Detect which cell encompasses the target text, then output its (x, y) center coordinate. 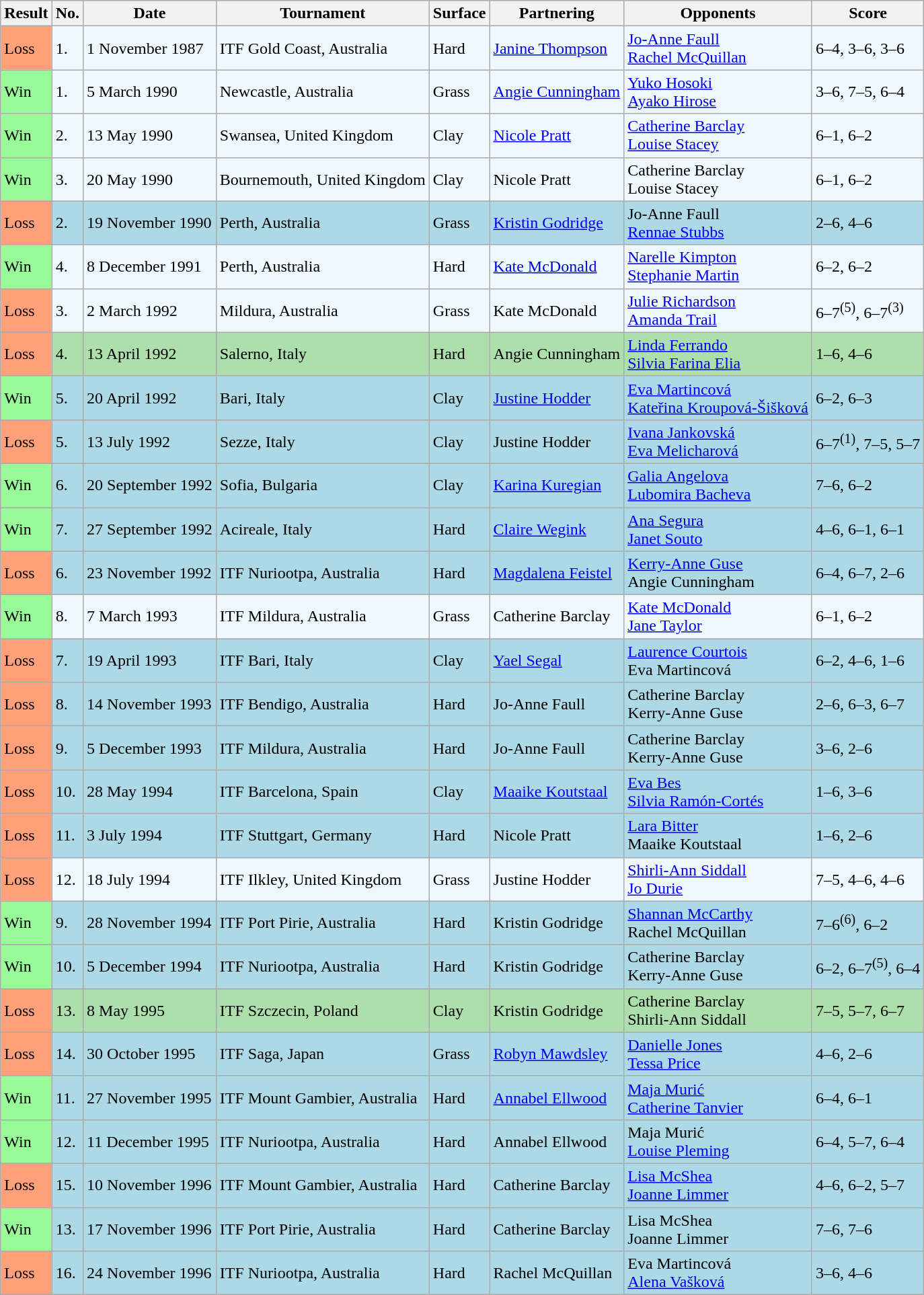
Eva Martincová Alena Vašková (718, 1273)
Shirli-Ann Siddall Jo Durie (718, 879)
11 December 1995 (150, 1142)
7–5, 5–7, 6–7 (868, 1010)
6–4, 6–7, 2–6 (868, 573)
ITF Gold Coast, Australia (323, 48)
Kerry-Anne Guse Angie Cunningham (718, 573)
Acireale, Italy (323, 528)
Lara Bitter Maaike Koutstaal (718, 835)
Claire Wegink (557, 528)
7–6, 7–6 (868, 1229)
5 March 1990 (150, 91)
1–6, 2–6 (868, 835)
8 December 1991 (150, 266)
Maja Murić Louise Pleming (718, 1142)
14. (67, 1054)
Result (26, 13)
Score (868, 13)
13 May 1990 (150, 136)
Laurence Courtois Eva Martincová (718, 660)
Eva Bes Silvia Ramón-Cortés (718, 792)
20 September 1992 (150, 485)
ITF Saga, Japan (323, 1054)
7–6(6), 6–2 (868, 923)
Opponents (718, 13)
Surface (459, 13)
No. (67, 13)
17 November 1996 (150, 1229)
Swansea, United Kingdom (323, 136)
Yuko Hosoki Ayako Hirose (718, 91)
13 July 1992 (150, 441)
23 November 1992 (150, 573)
ITF Stuttgart, Germany (323, 835)
Shannan McCarthy Rachel McQuillan (718, 923)
Maja Murić Catherine Tanvier (718, 1097)
Galia Angelova Lubomira Bacheva (718, 485)
7–5, 4–6, 4–6 (868, 879)
Rachel McQuillan (557, 1273)
Sofia, Bulgaria (323, 485)
Tournament (323, 13)
4–6, 6–2, 5–7 (868, 1185)
Yael Segal (557, 660)
Maaike Koutstaal (557, 792)
6–2, 6–7(5), 6–4 (868, 967)
15. (67, 1185)
27 September 1992 (150, 528)
3–6, 4–6 (868, 1273)
6–4, 3–6, 3–6 (868, 48)
Danielle Jones Tessa Price (718, 1054)
Mildura, Australia (323, 311)
5 December 1994 (150, 967)
6–4, 6–1 (868, 1097)
Ivana Jankovská Eva Melicharová (718, 441)
2–6, 6–3, 6–7 (868, 705)
19 November 1990 (150, 223)
ITF Szczecin, Poland (323, 1010)
Partnering (557, 13)
4–6, 6–1, 6–1 (868, 528)
ITF Ilkley, United Kingdom (323, 879)
5 December 1993 (150, 748)
28 May 1994 (150, 792)
ITF Bari, Italy (323, 660)
8 May 1995 (150, 1010)
24 November 1996 (150, 1273)
14 November 1993 (150, 705)
19 April 1993 (150, 660)
1 November 1987 (150, 48)
Jo-Anne Faull Rachel McQuillan (718, 48)
6–2, 6–2 (868, 266)
13 April 1992 (150, 354)
Bari, Italy (323, 398)
Date (150, 13)
20 May 1990 (150, 179)
3–6, 2–6 (868, 748)
3 July 1994 (150, 835)
16. (67, 1273)
ITF Barcelona, Spain (323, 792)
Linda Ferrando Silvia Farina Elia (718, 354)
Karina Kuregian (557, 485)
Magdalena Feistel (557, 573)
3–6, 7–5, 6–4 (868, 91)
1–6, 3–6 (868, 792)
Newcastle, Australia (323, 91)
20 April 1992 (150, 398)
Salerno, Italy (323, 354)
Ana Segura Janet Souto (718, 528)
1–6, 4–6 (868, 354)
6–2, 6–3 (868, 398)
6–7(1), 7–5, 5–7 (868, 441)
6–7(5), 6–7(3) (868, 311)
6–4, 5–7, 6–4 (868, 1142)
Catherine Barclay Shirli-Ann Siddall (718, 1010)
7 March 1993 (150, 617)
4–6, 2–6 (868, 1054)
10 November 1996 (150, 1185)
Jo-Anne Faull Rennae Stubbs (718, 223)
6–2, 4–6, 1–6 (868, 660)
Janine Thompson (557, 48)
ITF Bendigo, Australia (323, 705)
Narelle Kimpton Stephanie Martin (718, 266)
7–6, 6–2 (868, 485)
28 November 1994 (150, 923)
2 March 1992 (150, 311)
Julie Richardson Amanda Trail (718, 311)
30 October 1995 (150, 1054)
Eva Martincová Kateřina Kroupová-Šišková (718, 398)
Sezze, Italy (323, 441)
Robyn Mawdsley (557, 1054)
2–6, 4–6 (868, 223)
Bournemouth, United Kingdom (323, 179)
18 July 1994 (150, 879)
Kate McDonald Jane Taylor (718, 617)
27 November 1995 (150, 1097)
